Output the (X, Y) coordinate of the center of the cell containing the given text.  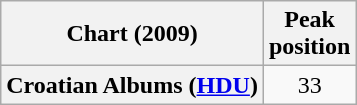
Chart (2009) (132, 34)
33 (309, 85)
Peakposition (309, 34)
Croatian Albums (HDU) (132, 85)
